Provide the (X, Y) coordinate of the cell's center where the given text is located.  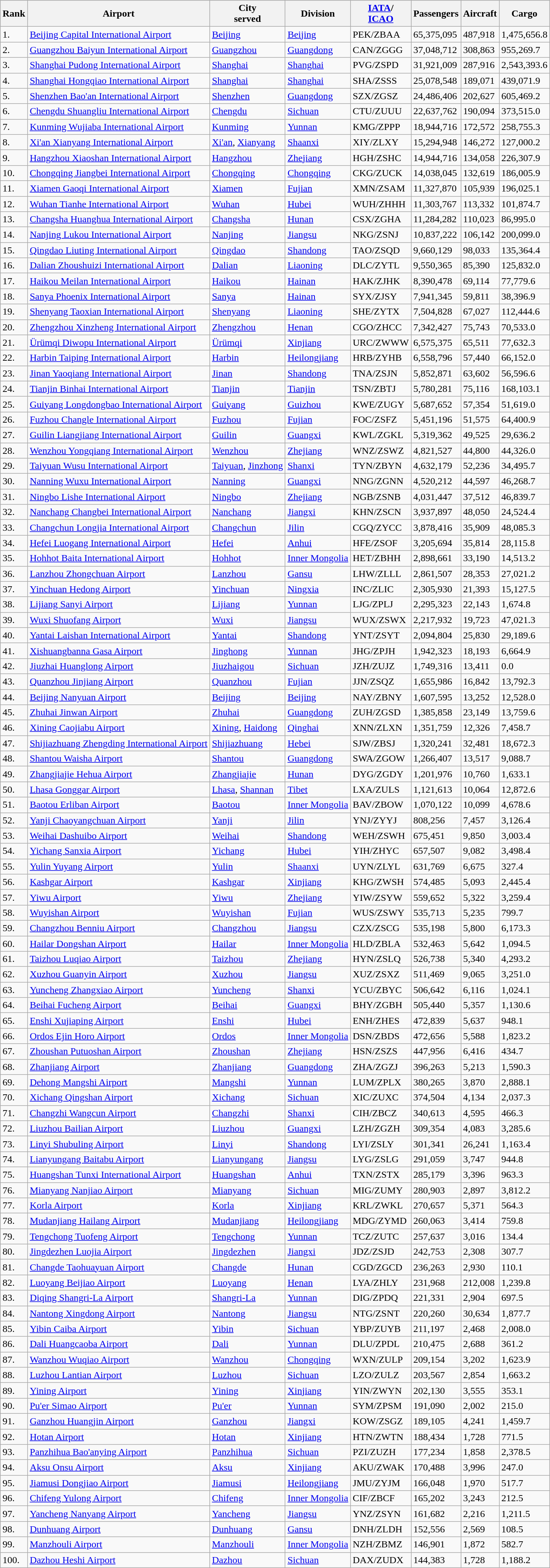
Sanya Phoenix International Airport (119, 296)
Wuhan Tianhe International Airport (119, 204)
14,513.2 (525, 558)
2,308 (480, 1252)
Nanchang Changbei International Airport (119, 512)
3,555 (480, 1390)
5,322 (480, 897)
5,588 (480, 1036)
75,743 (480, 327)
Weihai (248, 836)
2. (14, 50)
93. (14, 1452)
113,332 (480, 204)
61. (14, 959)
75. (14, 1174)
Changchun Longjia International Airport (119, 528)
Qingdao Liuting International Airport (119, 250)
127,000.2 (525, 142)
Zhangjiajie Hehua Airport (119, 774)
Dali (248, 1344)
517.7 (525, 1483)
202,627 (480, 96)
2,897 (480, 1190)
Weihai Dashuibo Airport (119, 836)
32,481 (480, 743)
Wanzhou (248, 1360)
Xiamen (248, 188)
Zhanjiang (248, 1067)
70. (14, 1098)
KWL/ZGKL (381, 435)
34,495.7 (525, 466)
WUX/ZSWX (381, 620)
Passengers (436, 14)
3,243 (480, 1498)
Yinchuan (248, 589)
Dunhuang (248, 1529)
70,533.0 (525, 327)
12,872.6 (525, 789)
Beijing Capital International Airport (119, 34)
4,520,212 (436, 481)
3,870 (480, 1082)
166,048 (436, 1483)
7. (14, 127)
8,390,478 (436, 281)
37,048,712 (436, 50)
3,996 (480, 1468)
18,672.3 (525, 743)
Yuncheng (248, 990)
96. (14, 1498)
6. (14, 111)
Yichang Sanxia Airport (119, 851)
PZI/ZUZH (381, 1452)
ZHA/ZGZJ (381, 1067)
2,930 (480, 1267)
799.7 (525, 913)
30,634 (480, 1313)
NGB/ZSNB (381, 497)
161,682 (436, 1514)
94. (14, 1468)
1,130.6 (525, 1005)
KWE/ZUGY (381, 404)
76. (14, 1190)
KHG/ZWSH (381, 882)
Jiuzhai Huanglong Airport (119, 666)
177,234 (436, 1452)
JMU/ZYJM (381, 1483)
80. (14, 1252)
1,070,122 (436, 805)
472,839 (436, 1021)
37. (14, 589)
32. (14, 512)
11,284,282 (436, 219)
1,623.9 (525, 1360)
Nanchang (248, 512)
200,099.0 (525, 235)
67. (14, 1051)
6,558,796 (436, 358)
34. (14, 543)
54. (14, 851)
211,197 (436, 1329)
1,674.8 (525, 604)
62. (14, 974)
JDZ/ZSJD (381, 1252)
3. (14, 65)
Cityserved (248, 14)
Wenzhou Yongqiang International Airport (119, 451)
19,723 (480, 620)
472,656 (436, 1036)
6,664.9 (525, 651)
220,260 (436, 1313)
10,760 (480, 774)
Guilin (248, 435)
Guangzhou (248, 50)
91. (14, 1421)
26,241 (480, 1144)
CIF/ZBCF (381, 1498)
Lanzhou (248, 574)
Tibet (318, 789)
92. (14, 1437)
Changsha (248, 219)
Jiamusi Dongjiao Airport (119, 1483)
Enshi Xujiaping Airport (119, 1021)
URC/ZWWW (381, 343)
7,504,828 (436, 312)
81. (14, 1267)
Zhoushan Putuoshan Airport (119, 1051)
Changde Taohuayuan Airport (119, 1267)
15. (14, 250)
PEK/ZBAA (381, 34)
1,121,613 (436, 789)
Hotan (248, 1437)
110.1 (525, 1267)
9,088.7 (525, 759)
361.2 (525, 1344)
4. (14, 81)
55. (14, 866)
257,637 (436, 1236)
LYG/ZSLG (381, 1159)
Kashgar Airport (119, 882)
HLD/ZBLA (381, 944)
2,445.4 (525, 882)
5,340 (480, 959)
21. (14, 343)
447,956 (436, 1051)
14,944,716 (436, 157)
28,115.8 (525, 543)
HET/ZBHH (381, 558)
1,163.4 (525, 1144)
SHE/ZYTX (381, 312)
YCU/ZBYC (381, 990)
KHN/ZSCN (381, 512)
Qinghai (318, 728)
SYX/ZJSY (381, 296)
13,759.6 (525, 713)
Rank (14, 14)
31,921,009 (436, 65)
3,205,694 (436, 543)
Zhuhai Jinwan Airport (119, 713)
291,059 (436, 1159)
Lianyungang Baitabu Airport (119, 1159)
Beihai (248, 1005)
2,094,804 (436, 635)
Mudanjiang (248, 1221)
466.3 (525, 1113)
53. (14, 836)
5,319,362 (436, 435)
5,687,652 (436, 404)
44. (14, 697)
Linyi Shubuling Airport (119, 1144)
1,351,759 (436, 728)
4,083 (480, 1128)
47. (14, 743)
Nantong (248, 1313)
1,590.3 (525, 1067)
YIN/ZWYN (381, 1390)
57. (14, 897)
XUZ/ZSXZ (381, 974)
XIY/ZLXY (381, 142)
144,383 (436, 1560)
HFE/ZSOF (381, 543)
NNG/ZGNN (381, 481)
944.8 (525, 1159)
Division (318, 14)
82. (14, 1283)
Mudanjiang Hailang Airport (119, 1221)
58. (14, 913)
1,475,656.8 (525, 34)
3,812.2 (525, 1190)
64,400.9 (525, 419)
Wenzhou (248, 451)
Nantong Xingdong Airport (119, 1313)
LYI/ZSLY (381, 1144)
3,878,416 (436, 528)
Beihai Fucheng Airport (119, 1005)
71. (14, 1113)
43. (14, 681)
Mianyang Nanjiao Airport (119, 1190)
HRB/ZYHB (381, 358)
38,396.9 (525, 296)
73. (14, 1144)
3,126.4 (525, 820)
5,637 (480, 1021)
WUS/ZSWY (381, 913)
Shantou Waisha Airport (119, 759)
DLC/ZYTL (381, 266)
69. (14, 1082)
106,142 (480, 235)
SYM/ZPSM (381, 1406)
Nanning (248, 481)
2,378.5 (525, 1452)
532,463 (436, 944)
87. (14, 1360)
SHA/ZSSS (381, 81)
Chengdu (248, 111)
7,458.7 (525, 728)
35. (14, 558)
Guilin Liangjiang International Airport (119, 435)
39. (14, 620)
3,016 (480, 1236)
33. (14, 528)
105,939 (480, 188)
1,320,241 (436, 743)
Ganzhou (248, 1421)
270,657 (436, 1206)
188,434 (436, 1437)
Ningbo (248, 497)
11,327,870 (436, 188)
1,663.2 (525, 1375)
Taiyuan Wusu International Airport (119, 466)
Xining, Haidong (248, 728)
HSN/ZSZS (381, 1051)
33,190 (480, 558)
66. (14, 1036)
28. (14, 451)
Changde (248, 1267)
13,411 (480, 666)
29. (14, 466)
44,597 (480, 481)
Hangzhou (248, 157)
5,800 (480, 928)
Luoyang Beijiao Airport (119, 1283)
46,268.7 (525, 481)
18. (14, 296)
Qingdao (248, 250)
Jinan Yaoqiang International Airport (119, 373)
Guiyang Longdongbao International Airport (119, 404)
Manzhouli (248, 1545)
10,064 (480, 789)
Ordos Ejin Horo Airport (119, 1036)
41. (14, 651)
56. (14, 882)
697.5 (525, 1298)
6,675 (480, 866)
301,341 (436, 1144)
Ordos (248, 1036)
MIG/ZUMY (381, 1190)
191,090 (436, 1406)
6,575,375 (436, 343)
Kashgar (248, 882)
Korla Airport (119, 1206)
Yiwu Airport (119, 897)
1,872 (480, 1545)
2,861,507 (436, 574)
132,619 (480, 173)
25. (14, 404)
1,188.2 (525, 1560)
3,285.6 (525, 1128)
DAX/ZUDX (381, 1560)
1,655,986 (436, 681)
2,002 (480, 1406)
1,094.5 (525, 944)
DYG/ZGDY (381, 774)
95. (14, 1483)
29,189.6 (525, 635)
Changsha Huanghua International Airport (119, 219)
3,747 (480, 1159)
16. (14, 266)
3,202 (480, 1360)
Lijiang Sanyi Airport (119, 604)
69,114 (480, 281)
48. (14, 759)
6,416 (480, 1051)
PVG/ZSPD (381, 65)
1,633.1 (525, 774)
30. (14, 481)
Taizhou (248, 959)
Hohhot Baita International Airport (119, 558)
Ganzhou Huangjin Airport (119, 1421)
Yiwu (248, 897)
74. (14, 1159)
5,213 (480, 1067)
Shenyang Taoxian International Airport (119, 312)
Shijiazhuang (248, 743)
3,498.4 (525, 851)
657,507 (436, 851)
Fuzhou (248, 419)
2,008.0 (525, 1329)
DLU/ZPDL (381, 1344)
Nanjing (248, 235)
Wuyishan Airport (119, 913)
11. (14, 188)
202,130 (436, 1390)
Yibin Caiba Airport (119, 1329)
Jingdezhen (248, 1252)
TXN/ZSTX (381, 1174)
6,116 (480, 990)
TYN/ZBYN (381, 466)
258,755.3 (525, 127)
Xi'an, Xianyang (248, 142)
Chifeng (248, 1498)
Lhasa, Shannan (248, 789)
Cargo (525, 14)
18,193 (480, 651)
2,854 (480, 1375)
57,440 (480, 358)
Chengdu Shuangliu International Airport (119, 111)
564.3 (525, 1206)
CGQ/ZYCC (381, 528)
85,390 (480, 266)
17. (14, 281)
1,211.5 (525, 1514)
37,512 (480, 497)
TCZ/ZUTC (381, 1236)
2,305,930 (436, 589)
TSN/ZBTJ (381, 389)
Zhoushan (248, 1051)
247.0 (525, 1468)
JZH/ZUJZ (381, 666)
LUM/ZPLX (381, 1082)
380,265 (436, 1082)
Nanning Wuxu International Airport (119, 481)
165,202 (436, 1498)
31. (14, 497)
2,543,393.6 (525, 65)
40. (14, 635)
51. (14, 805)
Pu'er Simao Airport (119, 1406)
125,832.0 (525, 266)
XNN/ZLXN (381, 728)
110,023 (480, 219)
Hefei (248, 543)
22,637,762 (436, 111)
Mangshi (248, 1082)
4,595 (480, 1113)
Xining Caojiabu Airport (119, 728)
85. (14, 1329)
Ürümqi (248, 343)
203,567 (436, 1375)
83. (14, 1298)
212.5 (525, 1498)
Changchun (248, 528)
Hebei (318, 743)
Ürümqi Diwopu International Airport (119, 343)
308,863 (480, 50)
Xuzhou Guanyin Airport (119, 974)
SJW/ZBSJ (381, 743)
2,688 (480, 1344)
955,269.7 (525, 50)
Shijiazhuang Zhengding International Airport (119, 743)
59. (14, 928)
1,823.2 (525, 1036)
Shanghai Hongqiao International Airport (119, 81)
MDG/ZYMD (381, 1221)
LZH/ZGZH (381, 1128)
Shenzhen Bao'an International Airport (119, 96)
9,850 (480, 836)
Zhanjiang Airport (119, 1067)
28,353 (480, 574)
Dunhuang Airport (119, 1529)
Yibin (248, 1329)
15,127.5 (525, 589)
12,326 (480, 728)
146,272 (480, 142)
YNZ/ZSYN (381, 1514)
236,263 (436, 1267)
Yanji Chaoyangchuan Airport (119, 820)
86. (14, 1344)
172,572 (480, 127)
7,941,345 (436, 296)
12,528.0 (525, 697)
5,780,281 (436, 389)
Shantou (248, 759)
65,511 (480, 343)
134,058 (480, 157)
19. (14, 312)
Shangri-La (248, 1298)
771.5 (525, 1437)
DSN/ZBDS (381, 1036)
1,607,595 (436, 697)
NKG/ZSNJ (381, 235)
10,837,222 (436, 235)
CIH/ZBCZ (381, 1113)
Yancheng (248, 1514)
14. (14, 235)
152,556 (436, 1529)
TNA/ZSJN (381, 373)
Changzhi (248, 1113)
Wuxi Shuofang Airport (119, 620)
Enshi (248, 1021)
CZX/ZSCG (381, 928)
170,488 (436, 1468)
Sanya (248, 296)
189,071 (480, 81)
1,385,858 (436, 713)
Korla (248, 1206)
210,475 (436, 1344)
14,038,045 (436, 173)
JHG/ZPJH (381, 651)
Jiuzhaigou (248, 666)
4,678.6 (525, 805)
Liuzhou (248, 1128)
45. (14, 713)
7,342,427 (436, 327)
10. (14, 173)
605,469.2 (525, 96)
LYA/ZHLY (381, 1283)
79. (14, 1236)
Mianyang (248, 1190)
2,904 (480, 1298)
LXA/ZULS (381, 789)
UYN/ZLYL (381, 866)
Shenzhen (248, 96)
Hohhot (248, 558)
Kunming (248, 127)
52,236 (480, 466)
Yantai Laishan International Airport (119, 635)
226,307.9 (525, 157)
Huangshan (248, 1174)
Jingdezhen Luojia Airport (119, 1252)
8. (14, 142)
Quanzhou Jinjiang Airport (119, 681)
439,071.9 (525, 81)
Harbin (248, 358)
Wuyishan (248, 913)
ZUH/ZGSD (381, 713)
13,252 (480, 697)
4,241 (480, 1421)
Aksu Onsu Airport (119, 1468)
60. (14, 944)
Nanjing Lukou International Airport (119, 235)
Yulin (248, 866)
77. (14, 1206)
Ningxia (318, 589)
NZH/ZBMZ (381, 1545)
9. (14, 157)
189,105 (436, 1421)
51,619.0 (525, 404)
2,468 (480, 1329)
134.4 (525, 1236)
Haikou Meilan International Airport (119, 281)
1,970 (480, 1483)
Yuncheng Zhangxiao Airport (119, 990)
13. (14, 219)
Yining (248, 1390)
Hotan Airport (119, 1437)
1,942,323 (436, 651)
1,749,316 (436, 666)
XIC/ZUXC (381, 1098)
Chifeng Yulong Airport (119, 1498)
Tengchong (248, 1236)
HYN/ZSLQ (381, 959)
Changzhou (248, 928)
27,021.2 (525, 574)
YBP/ZUYB (381, 1329)
759.8 (525, 1221)
340,613 (436, 1113)
35,814 (480, 543)
374,504 (436, 1098)
526,738 (436, 959)
24,524.4 (525, 512)
Yantai (248, 635)
Shanghai Pudong International Airport (119, 65)
Lhasa Gonggar Airport (119, 789)
396,263 (436, 1067)
NAY/ZBNY (381, 697)
Luzhou (248, 1375)
1,239.8 (525, 1283)
0.0 (525, 666)
2,216 (480, 1514)
Xi'an Xianyang International Airport (119, 142)
WEH/ZSWH (381, 836)
25,078,548 (436, 81)
BAV/ZBOW (381, 805)
Lijiang (248, 604)
57,354 (480, 404)
15,294,948 (436, 142)
65. (14, 1021)
5,451,196 (436, 419)
Airport (119, 14)
9,660,129 (436, 250)
3,414 (480, 1221)
Chongqing Jiangbei International Airport (119, 173)
Changzhou Benniu Airport (119, 928)
4,293.2 (525, 959)
46,839.7 (525, 497)
IATA/ICAO (381, 14)
Jiamusi (248, 1483)
186,005.9 (525, 173)
48,050 (480, 512)
52. (14, 820)
Wuhan (248, 204)
Panzhihua Bao'anying Airport (119, 1452)
Pu'er (248, 1406)
Xishuangbanna Gasa Airport (119, 651)
215.0 (525, 1406)
Hangzhou Xiaoshan International Airport (119, 157)
Diqing Shangri-La Airport (119, 1298)
HAK/ZJHK (381, 281)
26. (14, 419)
Fuzhou Changle International Airport (119, 419)
9,082 (480, 851)
1,024.1 (525, 990)
Yancheng Nanyang Airport (119, 1514)
67,027 (480, 312)
Beijing Nanyuan Airport (119, 697)
CGO/ZHCC (381, 327)
KRL/ZWKL (381, 1206)
242,753 (436, 1252)
38. (14, 604)
59,811 (480, 296)
Guangzhou Baiyun International Airport (119, 50)
4,134 (480, 1098)
YNT/ZSYT (381, 635)
5,852,871 (436, 373)
963.3 (525, 1174)
FOC/ZSFZ (381, 419)
Lianyungang (248, 1159)
77,779.6 (525, 281)
ENH/ZHES (381, 1021)
3,396 (480, 1174)
INC/ZLIC (381, 589)
285,179 (436, 1174)
1. (14, 34)
XMN/ZSAM (381, 188)
434.7 (525, 1051)
13,792.3 (525, 681)
574,485 (436, 882)
CGD/ZGCD (381, 1267)
10,099 (480, 805)
Guiyang (248, 404)
49,525 (480, 435)
98,033 (480, 250)
Zhangjiajie (248, 774)
JJN/ZSQZ (381, 681)
280,903 (436, 1190)
Wanzhou Wuqiao Airport (119, 1360)
46. (14, 728)
LZO/ZULZ (381, 1375)
CSX/ZGHA (381, 219)
24. (14, 389)
112,444.6 (525, 312)
108.5 (525, 1529)
TAO/ZSQD (381, 250)
1,877.7 (525, 1313)
68. (14, 1067)
1,266,407 (436, 759)
16,842 (480, 681)
Jinghong (248, 651)
Taizhou Luqiao Airport (119, 959)
Jinan (248, 373)
78. (14, 1221)
582.7 (525, 1545)
Tianjin Binhai International Airport (119, 389)
373,515.0 (525, 111)
24,486,406 (436, 96)
Dali Huangcaoba Airport (119, 1344)
535,198 (436, 928)
47,021.3 (525, 620)
2,295,323 (436, 604)
11,303,767 (436, 204)
KOW/ZSGZ (381, 1421)
353.1 (525, 1390)
NTG/ZSNT (381, 1313)
631,769 (436, 866)
Zhengzhou Xinzheng International Airport (119, 327)
LJG/ZPLJ (381, 604)
90. (14, 1406)
Liuzhou Bailian Airport (119, 1128)
77,632.3 (525, 343)
Yining Airport (119, 1390)
WXN/ZULP (381, 1360)
WUH/ZHHH (381, 204)
Hailar Dongshan Airport (119, 944)
Changzhi Wangcun Airport (119, 1113)
Yulin Yuyang Airport (119, 866)
559,652 (436, 897)
YIW/ZSYW (381, 897)
DIG/ZPDQ (381, 1298)
44,800 (480, 451)
Yinchuan Hedong Airport (119, 589)
505,440 (436, 1005)
99. (14, 1545)
506,642 (436, 990)
309,354 (436, 1128)
307.7 (525, 1252)
64. (14, 1005)
SWA/ZGOW (381, 759)
3,003.4 (525, 836)
2,888.1 (525, 1082)
168,103.1 (525, 389)
YNJ/ZYYJ (381, 820)
65,375,095 (436, 34)
Xiamen Gaoqi International Airport (119, 188)
Guizhou (318, 404)
63,602 (480, 373)
KMG/ZPPP (381, 127)
89. (14, 1390)
Luzhou Lantian Airport (119, 1375)
146,901 (436, 1545)
LHW/ZLLL (381, 574)
Hefei Luogang International Airport (119, 543)
66,152.0 (525, 358)
HTN/ZWTN (381, 1437)
Tengchong Tuofeng Airport (119, 1236)
36. (14, 574)
3,259.4 (525, 897)
Baotou (248, 805)
9,550,365 (436, 266)
Yichang (248, 851)
5,642 (480, 944)
49. (14, 774)
4,821,527 (436, 451)
50. (14, 789)
23,149 (480, 713)
12. (14, 204)
98. (14, 1529)
209,154 (436, 1360)
27. (14, 435)
Harbin Taiping International Airport (119, 358)
CTU/ZUUU (381, 111)
Taiyuan, Jinzhong (248, 466)
Zhengzhou (248, 327)
CKG/ZUCK (381, 173)
20. (14, 327)
2,217,932 (436, 620)
5,371 (480, 1206)
511,469 (436, 974)
Aksu (248, 1468)
1,858 (480, 1452)
44,326.0 (525, 451)
51,575 (480, 419)
Xichang Qingshan Airport (119, 1098)
287,916 (480, 65)
1,201,976 (436, 774)
221,331 (436, 1298)
48,085.3 (525, 528)
YIH/ZHYC (381, 851)
86,995.0 (525, 219)
25,830 (480, 635)
63. (14, 990)
212,008 (480, 1283)
42. (14, 666)
Dazhou Heshi Airport (119, 1560)
Dazhou (248, 1560)
Manzhouli Airport (119, 1545)
AKU/ZWAK (381, 1468)
23. (14, 373)
100. (14, 1560)
231,968 (436, 1283)
Panzhihua (248, 1452)
22,143 (480, 604)
72. (14, 1128)
2,569 (480, 1529)
190,094 (480, 111)
21,393 (480, 589)
18,944,716 (436, 127)
Dalian Zhoushuizi International Airport (119, 266)
675,451 (436, 836)
Linyi (248, 1144)
SZX/ZGSZ (381, 96)
4,632,179 (436, 466)
2,898,661 (436, 558)
Xichang (248, 1098)
29,636.2 (525, 435)
Luoyang (248, 1283)
BHY/ZGBH (381, 1005)
9,065 (480, 974)
Quanzhou (248, 681)
3,251.0 (525, 974)
5. (14, 96)
Huangshan Tunxi International Airport (119, 1174)
Haikou (248, 281)
DNH/ZLDH (381, 1529)
135,364.4 (525, 250)
6,173.3 (525, 928)
Zhuhai (248, 713)
HGH/ZSHC (381, 157)
2,037.3 (525, 1098)
WNZ/ZSWZ (381, 451)
75,116 (480, 389)
Yanji (248, 820)
808,256 (436, 820)
Wuxi (248, 620)
948.1 (525, 1021)
5,235 (480, 913)
3,937,897 (436, 512)
Aircraft (480, 14)
CAN/ZGGG (381, 50)
Dehong Mangshi Airport (119, 1082)
535,713 (436, 913)
Ningbo Lishe International Airport (119, 497)
84. (14, 1313)
196,025.1 (525, 188)
13,517 (480, 759)
Lanzhou Zhongchuan Airport (119, 574)
22. (14, 358)
Kunming Wujiaba International Airport (119, 127)
5,093 (480, 882)
Hailar (248, 944)
327.4 (525, 866)
260,063 (436, 1221)
97. (14, 1514)
88. (14, 1375)
4,031,447 (436, 497)
35,909 (480, 528)
Xuzhou (248, 974)
56,596.6 (525, 373)
5,357 (480, 1005)
Shenyang (248, 312)
Baotou Erliban Airport (119, 805)
7,457 (480, 820)
1,459.7 (525, 1421)
Dalian (248, 266)
101,874.7 (525, 204)
487,918 (480, 34)
